For the text-containing cell, return its midpoint in (x, y) coordinate format. 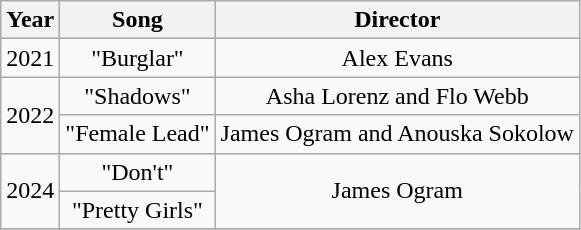
2021 (30, 58)
"Pretty Girls" (138, 210)
"Burglar" (138, 58)
Alex Evans (397, 58)
2024 (30, 191)
Year (30, 20)
James Ogram and Anouska Sokolow (397, 134)
"Female Lead" (138, 134)
2022 (30, 115)
"Don't" (138, 172)
James Ogram (397, 191)
Asha Lorenz and Flo Webb (397, 96)
Director (397, 20)
Song (138, 20)
"Shadows" (138, 96)
